For the text-containing cell, return its midpoint in [x, y] coordinate format. 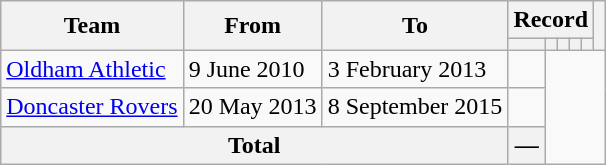
Team [92, 26]
9 June 2010 [252, 69]
20 May 2013 [252, 107]
8 September 2015 [415, 107]
Oldham Athletic [92, 69]
— [527, 145]
Doncaster Rovers [92, 107]
3 February 2013 [415, 69]
Record [551, 20]
Total [254, 145]
To [415, 26]
From [252, 26]
